Locate the cell with the specified text and output its (X, Y) center coordinate. 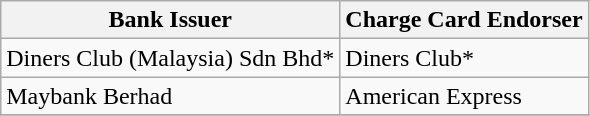
American Express (464, 96)
Diners Club* (464, 58)
Charge Card Endorser (464, 20)
Diners Club (Malaysia) Sdn Bhd* (170, 58)
Bank Issuer (170, 20)
Maybank Berhad (170, 96)
